Locate the cell with the specified text and output its (x, y) center coordinate. 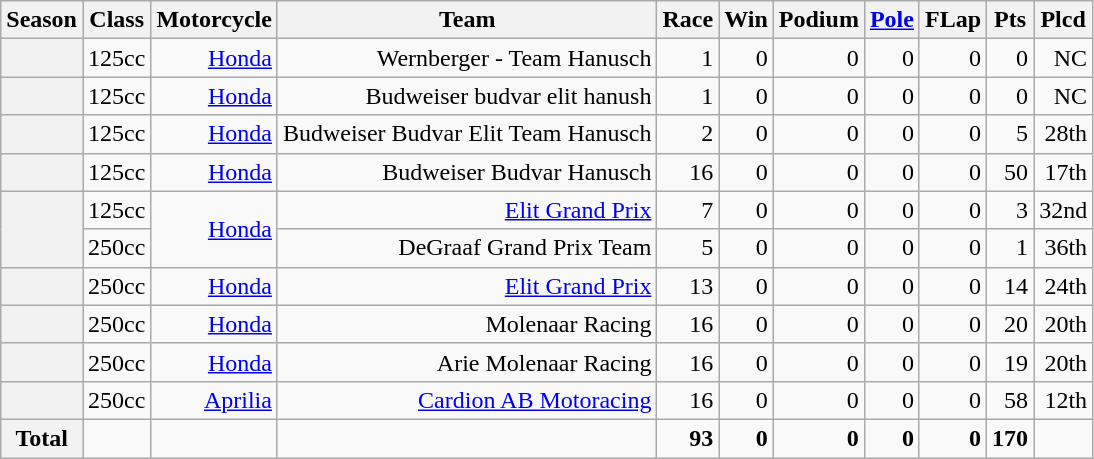
Wernberger - Team Hanusch (467, 58)
Race (688, 20)
Cardion AB Motoracing (467, 400)
DeGraaf Grand Prix Team (467, 248)
13 (688, 286)
Pts (1010, 20)
7 (688, 210)
Budweiser Budvar Hanusch (467, 172)
32nd (1064, 210)
24th (1064, 286)
58 (1010, 400)
Plcd (1064, 20)
19 (1010, 362)
Pole (892, 20)
Budweiser Budvar Elit Team Hanusch (467, 134)
Budweiser budvar elit hanush (467, 96)
Podium (818, 20)
28th (1064, 134)
Season (42, 20)
Class (116, 20)
14 (1010, 286)
17th (1064, 172)
20 (1010, 324)
Motorcycle (214, 20)
170 (1010, 438)
Total (42, 438)
Team (467, 20)
50 (1010, 172)
Molenaar Racing (467, 324)
36th (1064, 248)
2 (688, 134)
Win (746, 20)
Aprilia (214, 400)
93 (688, 438)
FLap (952, 20)
Arie Molenaar Racing (467, 362)
3 (1010, 210)
12th (1064, 400)
